Extract the [X, Y] coordinate from the center of the cell holding the provided text.  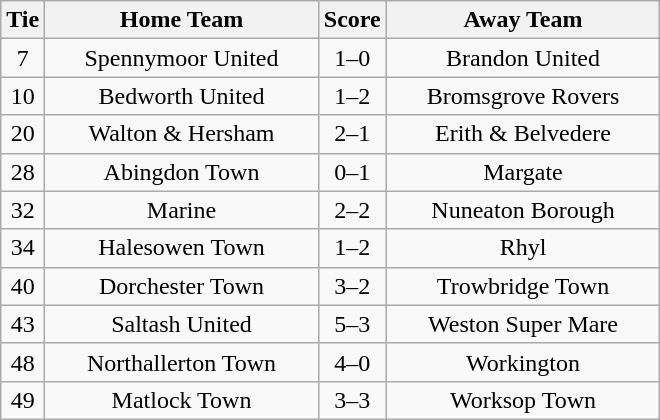
48 [23, 362]
28 [23, 172]
Away Team [523, 20]
Margate [523, 172]
Bedworth United [182, 96]
7 [23, 58]
Bromsgrove Rovers [523, 96]
5–3 [352, 324]
Nuneaton Borough [523, 210]
40 [23, 286]
3–2 [352, 286]
Workington [523, 362]
4–0 [352, 362]
Saltash United [182, 324]
Dorchester Town [182, 286]
Trowbridge Town [523, 286]
Abingdon Town [182, 172]
3–3 [352, 400]
Weston Super Mare [523, 324]
2–2 [352, 210]
Brandon United [523, 58]
Score [352, 20]
Erith & Belvedere [523, 134]
43 [23, 324]
1–0 [352, 58]
Tie [23, 20]
Home Team [182, 20]
20 [23, 134]
49 [23, 400]
Halesowen Town [182, 248]
34 [23, 248]
Rhyl [523, 248]
Marine [182, 210]
Northallerton Town [182, 362]
Walton & Hersham [182, 134]
Matlock Town [182, 400]
2–1 [352, 134]
Worksop Town [523, 400]
32 [23, 210]
10 [23, 96]
0–1 [352, 172]
Spennymoor United [182, 58]
